Determine the (x, y) coordinate at the center of the cell enclosing the given text.  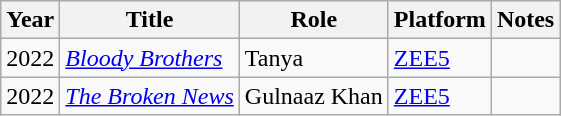
Notes (525, 20)
Role (314, 20)
Tanya (314, 58)
Title (150, 20)
Platform (440, 20)
The Broken News (150, 96)
Gulnaaz Khan (314, 96)
Year (30, 20)
Bloody Brothers (150, 58)
